Extract the [X, Y] coordinate from the center of the cell holding the provided text.  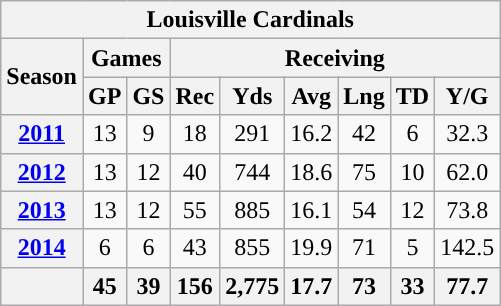
GP [104, 96]
19.9 [312, 248]
885 [252, 210]
Avg [312, 96]
75 [364, 172]
TD [412, 96]
142.5 [468, 248]
17.7 [312, 286]
77.7 [468, 286]
40 [195, 172]
Lng [364, 96]
33 [412, 286]
62.0 [468, 172]
32.3 [468, 134]
18 [195, 134]
744 [252, 172]
45 [104, 286]
39 [148, 286]
Rec [195, 96]
42 [364, 134]
2012 [42, 172]
73.8 [468, 210]
156 [195, 286]
55 [195, 210]
Games [126, 58]
855 [252, 248]
71 [364, 248]
16.2 [312, 134]
2013 [42, 210]
GS [148, 96]
18.6 [312, 172]
Louisville Cardinals [250, 20]
2014 [42, 248]
5 [412, 248]
9 [148, 134]
Receiving [335, 58]
Season [42, 77]
54 [364, 210]
Yds [252, 96]
2,775 [252, 286]
291 [252, 134]
10 [412, 172]
73 [364, 286]
Y/G [468, 96]
43 [195, 248]
2011 [42, 134]
16.1 [312, 210]
